From the cell containing the given text, extract its center point as (X, Y) coordinate. 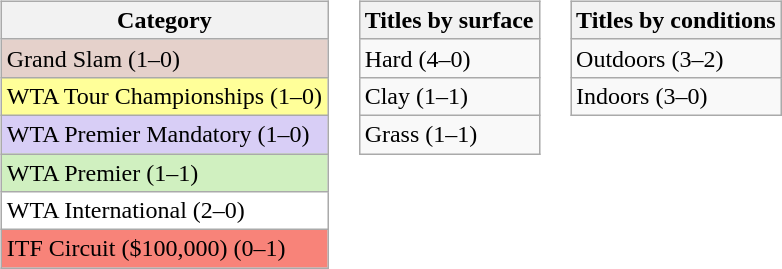
Clay (1–1) (449, 96)
Hard (4–0) (449, 58)
WTA International (2–0) (164, 211)
Outdoors (3–2) (676, 58)
WTA Tour Championships (1–0) (164, 96)
Indoors (3–0) (676, 96)
Titles by conditions (676, 20)
Titles by surface (449, 20)
Grass (1–1) (449, 134)
WTA Premier Mandatory (1–0) (164, 134)
WTA Premier (1–1) (164, 173)
Grand Slam (1–0) (164, 58)
ITF Circuit ($100,000) (0–1) (164, 249)
Category (164, 20)
